Identify which cell holds the provided text, then report its [x, y] central coordinate. 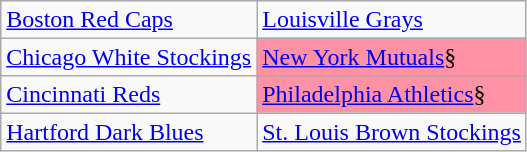
Cincinnati Reds [129, 94]
Chicago White Stockings [129, 56]
New York Mutuals§ [392, 56]
Philadelphia Athletics§ [392, 94]
St. Louis Brown Stockings [392, 132]
Boston Red Caps [129, 20]
Hartford Dark Blues [129, 132]
Louisville Grays [392, 20]
